From the cell containing the given text, extract its center point as (X, Y) coordinate. 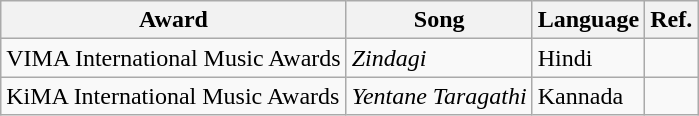
Kannada (588, 96)
Language (588, 20)
Ref. (672, 20)
Award (174, 20)
Hindi (588, 58)
KiMA International Music Awards (174, 96)
Yentane Taragathi (439, 96)
VIMA International Music Awards (174, 58)
Zindagi (439, 58)
Song (439, 20)
